Determine the (X, Y) coordinate at the center of the cell enclosing the given text.  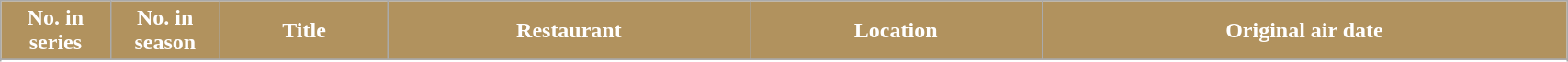
Restaurant (570, 31)
Title (303, 31)
Location (896, 31)
Original air date (1304, 31)
No. inseries (55, 31)
No. inseason (165, 31)
